Provide the (X, Y) coordinate of the cell's center where the given text is located.  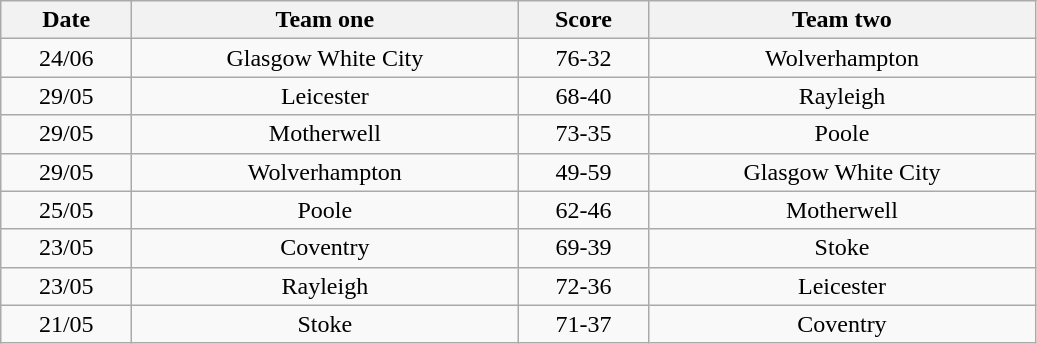
68-40 (584, 96)
Team one (325, 20)
21/05 (66, 324)
Team two (842, 20)
73-35 (584, 134)
49-59 (584, 172)
Date (66, 20)
69-39 (584, 248)
62-46 (584, 210)
72-36 (584, 286)
71-37 (584, 324)
76-32 (584, 58)
25/05 (66, 210)
24/06 (66, 58)
Score (584, 20)
